Find where the given text appears and provide that cell's center as (x, y) coordinate. 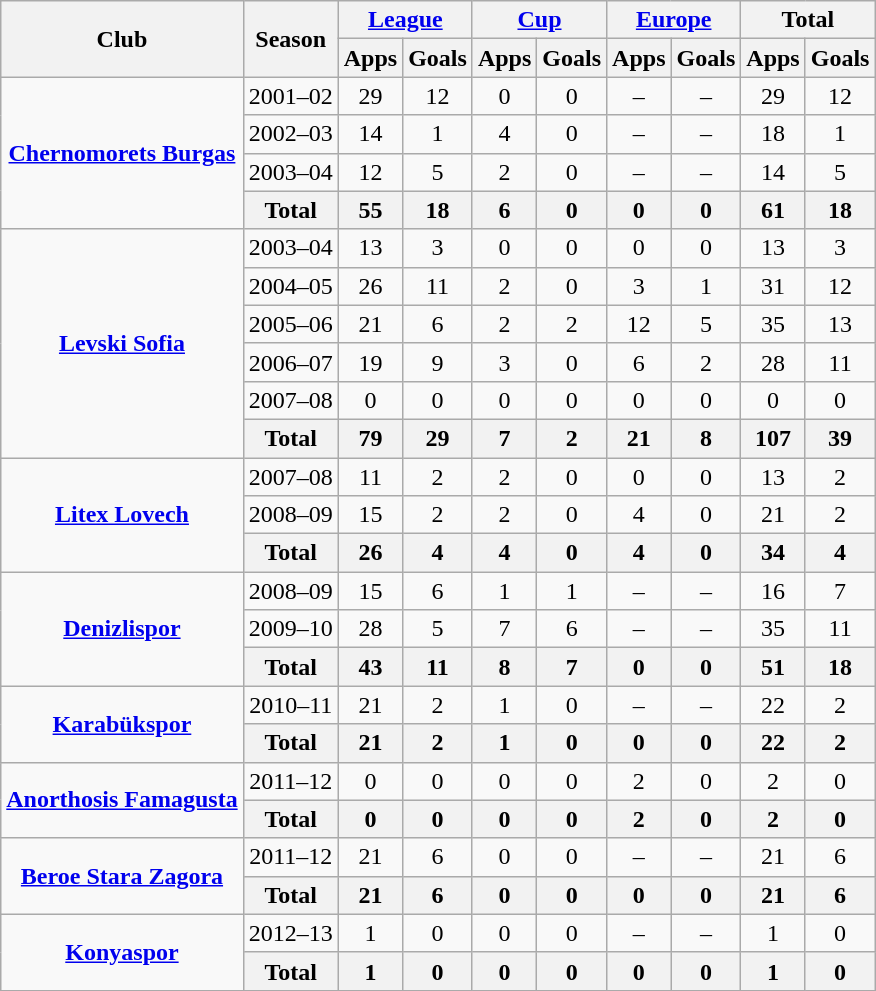
19 (370, 362)
League (405, 20)
2002–03 (290, 134)
34 (773, 553)
2012–13 (290, 933)
Anorthosis Famagusta (122, 800)
Club (122, 39)
Litex Lovech (122, 515)
2009–10 (290, 629)
2006–07 (290, 362)
2005–06 (290, 324)
Beroe Stara Zagora (122, 876)
Chernomorets Burgas (122, 153)
107 (773, 438)
Cup (539, 20)
Karabükspor (122, 724)
2004–05 (290, 286)
Europe (674, 20)
79 (370, 438)
Denizlispor (122, 629)
2001–02 (290, 96)
39 (840, 438)
2010–11 (290, 705)
16 (773, 591)
31 (773, 286)
Season (290, 39)
51 (773, 667)
9 (438, 362)
Levski Sofia (122, 343)
Konyaspor (122, 952)
43 (370, 667)
55 (370, 210)
61 (773, 210)
